Detect which cell encompasses the target text, then output its [X, Y] center coordinate. 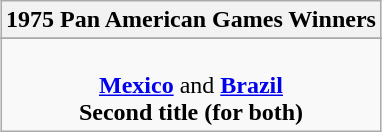
1975 Pan American Games Winners [192, 20]
Mexico and BrazilSecond title (for both) [192, 85]
